Scan for the cell matching the given text and deliver its (X, Y) coordinate at center. 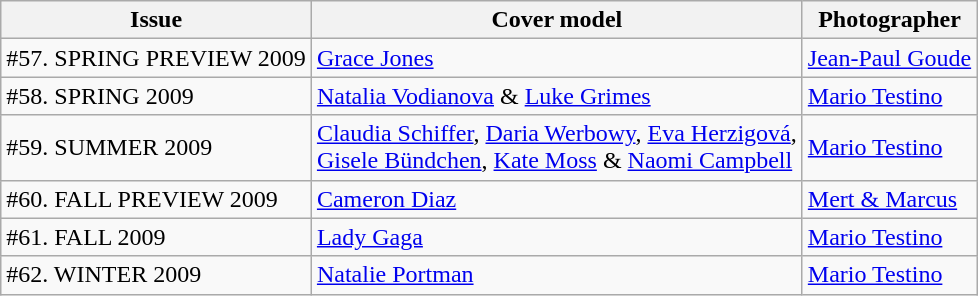
#59. SUMMER 2009 (156, 148)
Natalie Portman (556, 275)
#58. SPRING 2009 (156, 96)
#62. WINTER 2009 (156, 275)
Natalia Vodianova & Luke Grimes (556, 96)
Lady Gaga (556, 237)
Cover model (556, 20)
#61. FALL 2009 (156, 237)
#60. FALL PREVIEW 2009 (156, 199)
Issue (156, 20)
Jean-Paul Goude (889, 58)
Grace Jones (556, 58)
Cameron Diaz (556, 199)
Photographer (889, 20)
Mert & Marcus (889, 199)
#57. SPRING PREVIEW 2009 (156, 58)
Claudia Schiffer, Daria Werbowy, Eva Herzigová,Gisele Bündchen, Kate Moss & Naomi Campbell (556, 148)
